Return [x, y] of the center of cell containing provided text 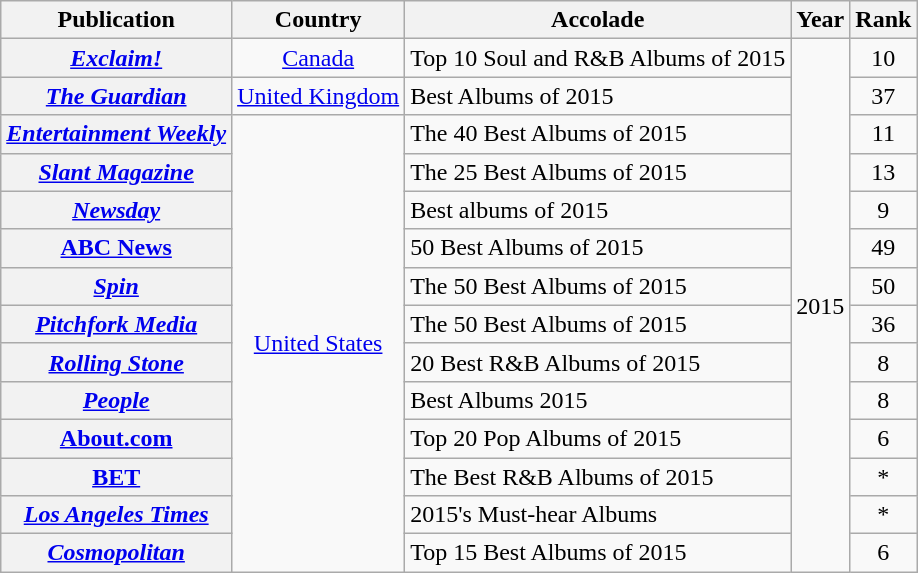
Slant Magazine [116, 172]
The 25 Best Albums of 2015 [598, 172]
10 [884, 58]
Cosmopolitan [116, 553]
Los Angeles Times [116, 515]
Best Albums 2015 [598, 400]
ABC News [116, 248]
Canada [318, 58]
Rank [884, 20]
49 [884, 248]
About.com [116, 438]
36 [884, 324]
Rolling Stone [116, 362]
Top 15 Best Albums of 2015 [598, 553]
37 [884, 96]
Best albums of 2015 [598, 210]
The 40 Best Albums of 2015 [598, 134]
2015's Must-hear Albums [598, 515]
Top 20 Pop Albums of 2015 [598, 438]
Publication [116, 20]
13 [884, 172]
Entertainment Weekly [116, 134]
50 Best Albums of 2015 [598, 248]
Year [820, 20]
United States [318, 344]
2015 [820, 306]
United Kingdom [318, 96]
Spin [116, 286]
Country [318, 20]
Top 10 Soul and R&B Albums of 2015 [598, 58]
BET [116, 477]
The Guardian [116, 96]
9 [884, 210]
Exclaim! [116, 58]
Accolade [598, 20]
The Best R&B Albums of 2015 [598, 477]
Best Albums of 2015 [598, 96]
People [116, 400]
50 [884, 286]
20 Best R&B Albums of 2015 [598, 362]
Pitchfork Media [116, 324]
11 [884, 134]
Newsday [116, 210]
